Capture the cell that displays the provided text and extract its [x, y] central coordinate. 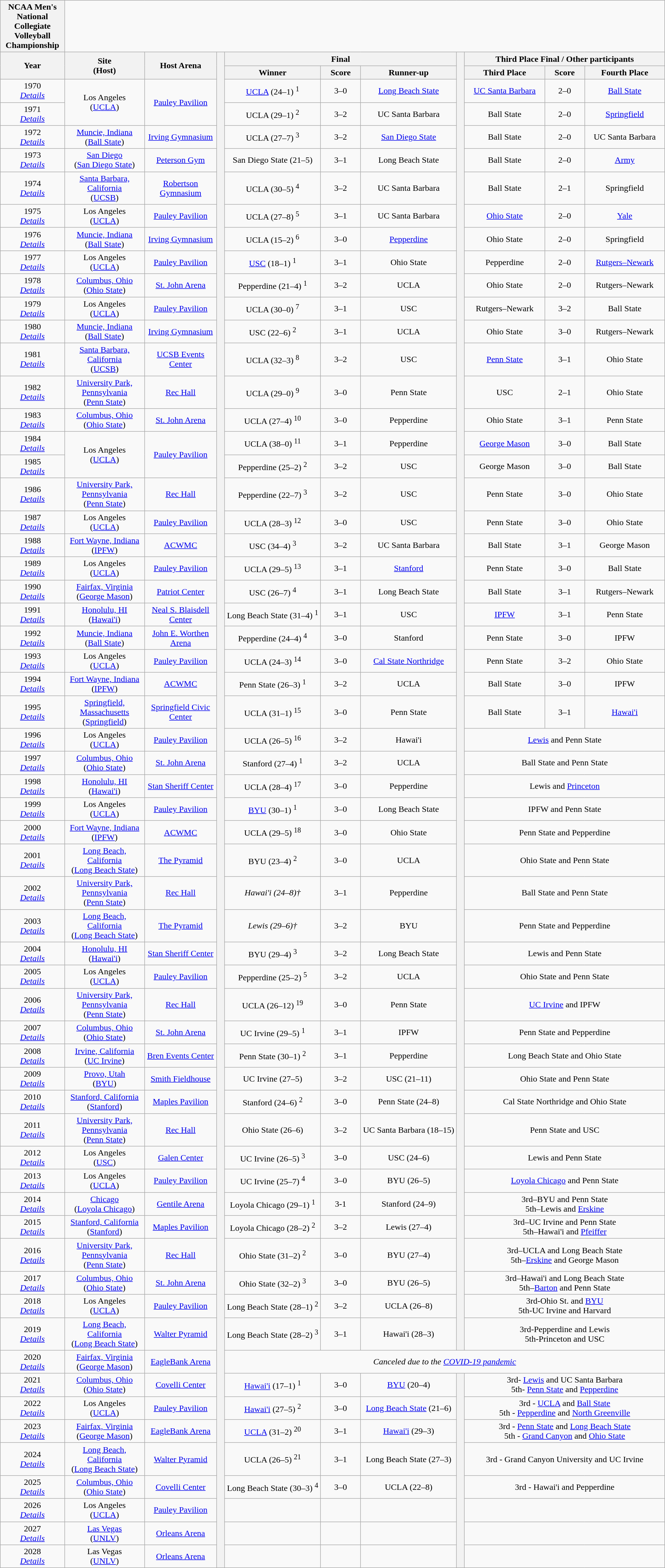
1993 Details [33, 661]
USC (24–6) [409, 1158]
2025 Details [33, 1487]
2006 Details [33, 1004]
UC Santa Barbara (18–15) [409, 1130]
Hawai'i (17–1) 1 [272, 1385]
Robertson Gymnasium [180, 188]
2024 Details [33, 1459]
Provo, Utah(BYU) [104, 1079]
1996 Details [33, 740]
2027 Details [33, 1533]
San Diego State (21–5) [272, 160]
San Diego(San Diego State) [104, 160]
BYU (27–4) [409, 1255]
Long Beach State (31–4) 1 [272, 615]
Hawai'i (29–3) [409, 1431]
UCSB Events Center [180, 360]
Third Place Final / Other participants [565, 59]
1985 Details [33, 466]
Long Beach State (21–6) [409, 1408]
1989 Details [33, 569]
1990 Details [33, 591]
2011 Details [33, 1130]
2023 Details [33, 1431]
John E. Worthen Arena [180, 637]
Lewis (29–6)† [272, 926]
2018 Details [33, 1306]
1999 Details [33, 809]
Canceled due to the COVID-19 pandemic [445, 1362]
Long Beach State and Ohio State [565, 1055]
Pepperdine (25–2) 5 [272, 976]
Site(Host) [104, 66]
UCLA (29–0) 9 [272, 392]
1973 Details [33, 160]
UC Irvine (29–5) 1 [272, 1033]
2010 Details [33, 1101]
2020 Details [33, 1362]
BYU [409, 926]
3rd - UCLA and Ball State 5th - Pepperdine and North Greenville [565, 1408]
UCLA (30–5) 4 [272, 188]
Springfield Civic Center [180, 712]
UCLA (26–5) 21 [272, 1459]
Springfield, Massachusetts(Springfield) [104, 712]
Los Angeles(USC) [104, 1158]
Hawai'i (28–3) [409, 1334]
UCLA (28–4) 17 [272, 786]
UCLA (38–0) 11 [272, 443]
3rd–UCLA and Long Beach State5th–Erskine and George Mason [565, 1255]
USC (26–7) 4 [272, 591]
2001 Details [33, 860]
1972 Details [33, 137]
Lewis and Princeton [565, 786]
UCLA (29–1) 2 [272, 114]
2017 Details [33, 1283]
Loyola Chicago (28–2) 2 [272, 1227]
Penn State (26–3) 1 [272, 684]
Long Beach State (30–3) 4 [272, 1487]
BYU (30–1) 1 [272, 809]
USC (21–11) [409, 1079]
Fourth Place [625, 72]
2014 Details [33, 1204]
1975 Details [33, 216]
1992 Details [33, 637]
Neal S. Blaisdell Center [180, 615]
1986 Details [33, 494]
Hawai'i (27–5) 2 [272, 1408]
Loyola Chicago (29–1) 1 [272, 1204]
Pepperdine (22–7) 3 [272, 494]
UC Irvine (26–5) 3 [272, 1158]
2019 Details [33, 1334]
Smith Fieldhouse [180, 1079]
3-1 [341, 1204]
Third Place [504, 72]
Long Beach State (27–3) [409, 1459]
3rd - Grand Canyon University and UC Irvine [565, 1459]
2028 Details [33, 1556]
1983 Details [33, 420]
1997 Details [33, 763]
UCLA (26–12) 19 [272, 1004]
3rd–UC Irvine and Penn State5th–Hawai'i and Pfeiffer [565, 1227]
1991 Details [33, 615]
Stanford (24–6) 2 [272, 1101]
USC (18–1) 1 [272, 262]
3rd - Penn State and Long Beach State 5th - Grand Canyon and Ohio State [565, 1431]
Peterson Gym [180, 160]
UCLA (30–0) 7 [272, 308]
2000 Details [33, 832]
San Diego State [409, 137]
UCLA (24–3) 14 [272, 661]
3rd - Hawai'i and Pepperdine [565, 1487]
2026 Details [33, 1510]
UCLA (22–8) [409, 1487]
UCLA (29–5) 18 [272, 832]
Loyola Chicago and Penn State [565, 1181]
Hawai'i (24–8)† [272, 893]
Stanford (27–4) 1 [272, 763]
Ohio State (32–2) 3 [272, 1283]
UCLA (31–1) 15 [272, 712]
3rd–BYU and Penn State5th–Lewis and Erskine [565, 1204]
Yale [625, 216]
Host Arena [180, 66]
Cal State Northridge and Ohio State [565, 1101]
1978 Details [33, 285]
NCAA Men's National Collegiate Volleyball Championship [33, 26]
1979 Details [33, 308]
1977 Details [33, 262]
UCLA (29–5) 13 [272, 569]
1980 Details [33, 332]
BYU (29–4) 3 [272, 954]
1984 Details [33, 443]
2002 Details [33, 893]
2009 Details [33, 1079]
1988 Details [33, 545]
Runner-up [409, 72]
Stanford (24–9) [409, 1204]
Lewis (27–4) [409, 1227]
1974 Details [33, 188]
Galen Center [180, 1158]
2004 Details [33, 954]
2013 Details [33, 1181]
Long Beach State (28–1) 2 [272, 1306]
UCLA (31–2) 20 [272, 1431]
UCLA (27–4) 10 [272, 420]
1987 Details [33, 522]
3rd-Pepperdine and Lewis 5th-Princeton and USC [565, 1334]
UCLA (32–3) 8 [272, 360]
UCLA (27–8) 5 [272, 216]
2022 Details [33, 1408]
Pepperdine (24–4) 4 [272, 637]
USC (22–6) 2 [272, 332]
1994 Details [33, 684]
2016 Details [33, 1255]
Penn State (24–8) [409, 1101]
Winner [272, 72]
UC Irvine and IPFW [565, 1004]
Patriot Center [180, 591]
3rd-Ohio St. and BYU5th-UC Irvine and Harvard [565, 1306]
1995 Details [33, 712]
UCLA (15–2) 6 [272, 239]
BYU (23–4) 2 [272, 860]
IPFW and Penn State [565, 809]
Irvine, California(UC Irvine) [104, 1055]
2008 Details [33, 1055]
2012 Details [33, 1158]
Ohio State (26–6) [272, 1130]
Long Beach State (28–2) 3 [272, 1334]
Cal State Northridge [409, 661]
1970 Details [33, 91]
BYU (20–4) [409, 1385]
3rd–Hawai'i and Long Beach State5th–Barton and Penn State [565, 1283]
Gentile Arena [180, 1204]
1981 Details [33, 360]
3rd- Lewis and UC Santa Barbara 5th- Penn State and Pepperdine [565, 1385]
Bren Events Center [180, 1055]
2003 Details [33, 926]
USC (34–4) 3 [272, 545]
UC Irvine (27–5) [272, 1079]
Penn State and USC [565, 1130]
Final [340, 59]
UCLA (26–5) 16 [272, 740]
Pepperdine (21–4) 1 [272, 285]
UCLA (28–3) 12 [272, 522]
UC Irvine (25–7) 4 [272, 1181]
UCLA (27–7) 3 [272, 137]
Pepperdine (25–2) 2 [272, 466]
Year [33, 66]
UCLA (24–1) 1 [272, 91]
1998 Details [33, 786]
2021 Details [33, 1385]
2015 Details [33, 1227]
1976 Details [33, 239]
1971 Details [33, 114]
2005 Details [33, 976]
Ohio State (31–2) 2 [272, 1255]
Army [625, 160]
Chicago(Loyola Chicago) [104, 1204]
1982 Details [33, 392]
2007 Details [33, 1033]
Penn State (30–1) 2 [272, 1055]
UCLA (26–8) [409, 1306]
